Return [X, Y] of the center of cell containing provided text 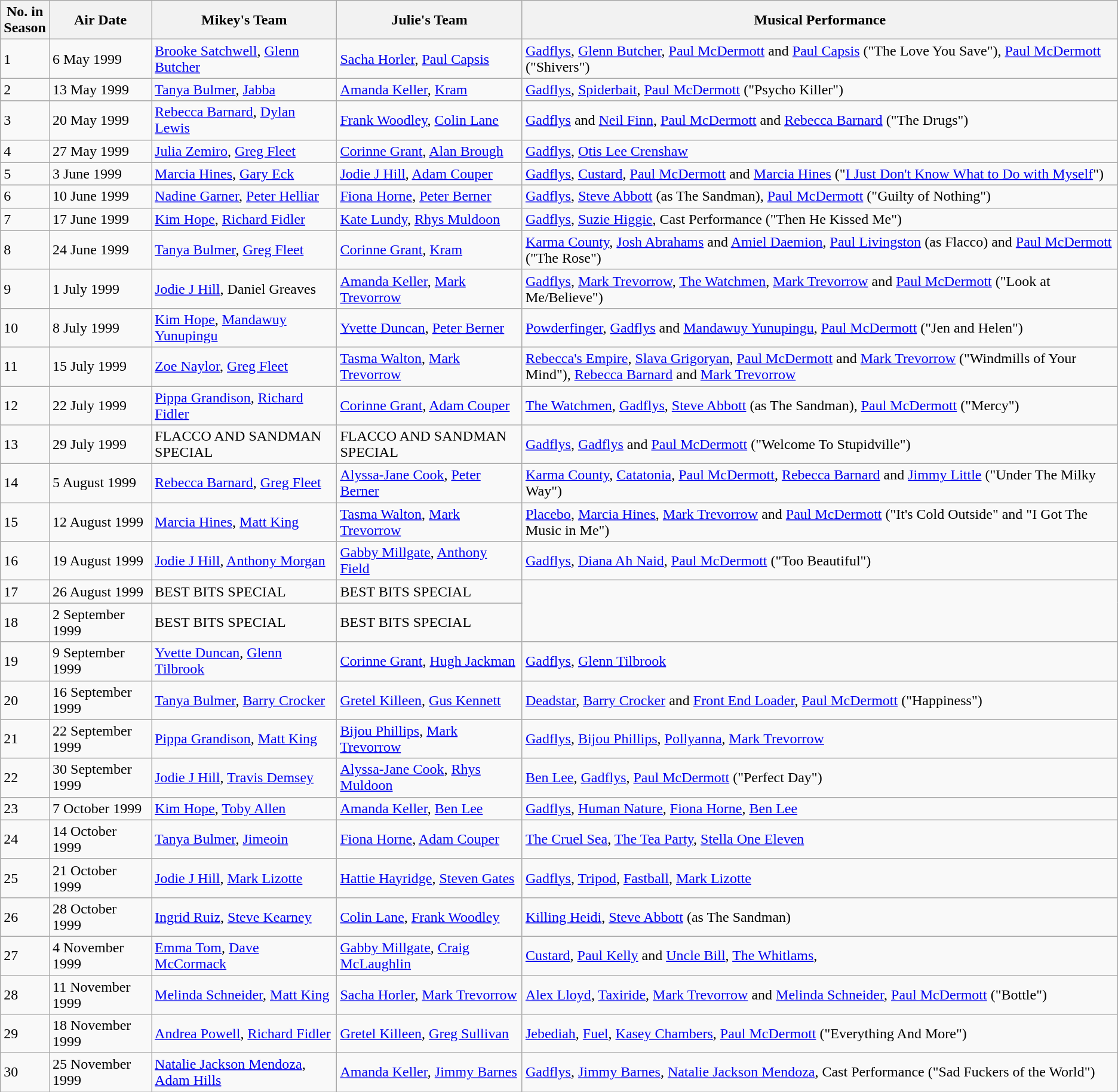
11 November 1999 [100, 995]
10 [25, 327]
10 June 1999 [100, 196]
Placebo, Marcia Hines, Mark Trevorrow and Paul McDermott ("It's Cold Outside" and "I Got The Music in Me") [819, 522]
11 [25, 367]
28 [25, 995]
Pippa Grandison, Matt King [244, 739]
Colin Lane, Frank Woodley [429, 917]
Rebecca Barnard, Dylan Lewis [244, 121]
23 [25, 808]
Corinne Grant, Alan Brough [429, 151]
No. inSeason [25, 20]
12 [25, 405]
Custard, Paul Kelly and Uncle Bill, The Whitlams, [819, 955]
Gadflys, Bijou Phillips, Pollyanna, Mark Trevorrow [819, 739]
9 [25, 289]
Jodie J Hill, Travis Demsey [244, 777]
18 November 1999 [100, 1034]
Tanya Bulmer, Greg Fleet [244, 250]
27 May 1999 [100, 151]
15 July 1999 [100, 367]
Musical Performance [819, 20]
Gadflys, Glenn Butcher, Paul McDermott and Paul Capsis ("The Love You Save"), Paul McDermott ("Shivers") [819, 59]
18 [25, 622]
22 [25, 777]
7 October 1999 [100, 808]
Julie's Team [429, 20]
Julia Zemiro, Greg Fleet [244, 151]
Tanya Bulmer, Barry Crocker [244, 700]
Karma County, Josh Abrahams and Amiel Daemion, Paul Livingston (as Flacco) and Paul McDermott ("The Rose") [819, 250]
Zoe Naylor, Greg Fleet [244, 367]
Hattie Hayridge, Steven Gates [429, 878]
Jodie J Hill, Mark Lizotte [244, 878]
29 July 1999 [100, 444]
27 [25, 955]
3 [25, 121]
Emma Tom, Dave McCormack [244, 955]
22 July 1999 [100, 405]
Nadine Garner, Peter Helliar [244, 196]
Jodie J Hill, Anthony Morgan [244, 561]
The Watchmen, Gadflys, Steve Abbott (as The Sandman), Paul McDermott ("Mercy") [819, 405]
Jebediah, Fuel, Kasey Chambers, Paul McDermott ("Everything And More") [819, 1034]
Yvette Duncan, Glenn Tilbrook [244, 662]
8 [25, 250]
Gadflys, Mark Trevorrow, The Watchmen, Mark Trevorrow and Paul McDermott ("Look at Me/Believe") [819, 289]
Amanda Keller, Jimmy Barnes [429, 1072]
17 [25, 592]
28 October 1999 [100, 917]
1 July 1999 [100, 289]
Corinne Grant, Hugh Jackman [429, 662]
24 June 1999 [100, 250]
Gadflys and Neil Finn, Paul McDermott and Rebecca Barnard ("The Drugs") [819, 121]
25 [25, 878]
Rebecca Barnard, Greg Fleet [244, 484]
21 October 1999 [100, 878]
Gretel Killeen, Gus Kennett [429, 700]
Amanda Keller, Mark Trevorrow [429, 289]
Ingrid Ruiz, Steve Kearney [244, 917]
Gadflys, Spiderbait, Paul McDermott ("Psycho Killer") [819, 90]
9 September 1999 [100, 662]
Marcia Hines, Matt King [244, 522]
8 July 1999 [100, 327]
12 August 1999 [100, 522]
Alex Lloyd, Taxiride, Mark Trevorrow and Melinda Schneider, Paul McDermott ("Bottle") [819, 995]
21 [25, 739]
19 August 1999 [100, 561]
26 August 1999 [100, 592]
Natalie Jackson Mendoza, Adam Hills [244, 1072]
Karma County, Catatonia, Paul McDermott, Rebecca Barnard and Jimmy Little ("Under The Milky Way") [819, 484]
Gadflys, Jimmy Barnes, Natalie Jackson Mendoza, Cast Performance ("Sad Fuckers of the World") [819, 1072]
29 [25, 1034]
15 [25, 522]
Melinda Schneider, Matt King [244, 995]
Gadflys, Human Nature, Fiona Horne, Ben Lee [819, 808]
Gadflys, Custard, Paul McDermott and Marcia Hines ("I Just Don't Know What to Do with Myself") [819, 174]
7 [25, 219]
19 [25, 662]
4 [25, 151]
Air Date [100, 20]
20 [25, 700]
Rebecca's Empire, Slava Grigoryan, Paul McDermott and Mark Trevorrow ("Windmills of Your Mind"), Rebecca Barnard and Mark Trevorrow [819, 367]
14 October 1999 [100, 839]
5 August 1999 [100, 484]
Gretel Killeen, Greg Sullivan [429, 1034]
24 [25, 839]
4 November 1999 [100, 955]
14 [25, 484]
Kim Hope, Richard Fidler [244, 219]
Powderfinger, Gadflys and Mandawuy Yunupingu, Paul McDermott ("Jen and Helen") [819, 327]
1 [25, 59]
Amanda Keller, Kram [429, 90]
6 May 1999 [100, 59]
13 May 1999 [100, 90]
Andrea Powell, Richard Fidler [244, 1034]
Sacha Horler, Paul Capsis [429, 59]
The Cruel Sea, The Tea Party, Stella One Eleven [819, 839]
2 [25, 90]
Alyssa-Jane Cook, Peter Berner [429, 484]
Jodie J Hill, Daniel Greaves [244, 289]
Yvette Duncan, Peter Berner [429, 327]
Pippa Grandison, Richard Fidler [244, 405]
30 September 1999 [100, 777]
Kim Hope, Toby Allen [244, 808]
Brooke Satchwell, Glenn Butcher [244, 59]
Gadflys, Diana Ah Naid, Paul McDermott ("Too Beautiful") [819, 561]
Sacha Horler, Mark Trevorrow [429, 995]
Kim Hope, Mandawuy Yunupingu [244, 327]
3 June 1999 [100, 174]
6 [25, 196]
25 November 1999 [100, 1072]
16 [25, 561]
Gadflys, Glenn Tilbrook [819, 662]
Killing Heidi, Steve Abbott (as The Sandman) [819, 917]
20 May 1999 [100, 121]
Fiona Horne, Adam Couper [429, 839]
2 September 1999 [100, 622]
Gadflys, Tripod, Fastball, Mark Lizotte [819, 878]
Gadflys, Suzie Higgie, Cast Performance ("Then He Kissed Me") [819, 219]
13 [25, 444]
Gabby Millgate, Craig McLaughlin [429, 955]
Frank Woodley, Colin Lane [429, 121]
Corinne Grant, Kram [429, 250]
30 [25, 1072]
Bijou Phillips, Mark Trevorrow [429, 739]
Gabby Millgate, Anthony Field [429, 561]
16 September 1999 [100, 700]
5 [25, 174]
Amanda Keller, Ben Lee [429, 808]
Deadstar, Barry Crocker and Front End Loader, Paul McDermott ("Happiness") [819, 700]
Fiona Horne, Peter Berner [429, 196]
Mikey's Team [244, 20]
Corinne Grant, Adam Couper [429, 405]
Tanya Bulmer, Jabba [244, 90]
Jodie J Hill, Adam Couper [429, 174]
Kate Lundy, Rhys Muldoon [429, 219]
17 June 1999 [100, 219]
Tanya Bulmer, Jimeoin [244, 839]
Ben Lee, Gadflys, Paul McDermott ("Perfect Day") [819, 777]
Gadflys, Steve Abbott (as The Sandman), Paul McDermott ("Guilty of Nothing") [819, 196]
22 September 1999 [100, 739]
Marcia Hines, Gary Eck [244, 174]
Alyssa-Jane Cook, Rhys Muldoon [429, 777]
Gadflys, Otis Lee Crenshaw [819, 151]
26 [25, 917]
Gadflys, Gadflys and Paul McDermott ("Welcome To Stupidville") [819, 444]
